Detect which cell encompasses the target text, then output its (x, y) center coordinate. 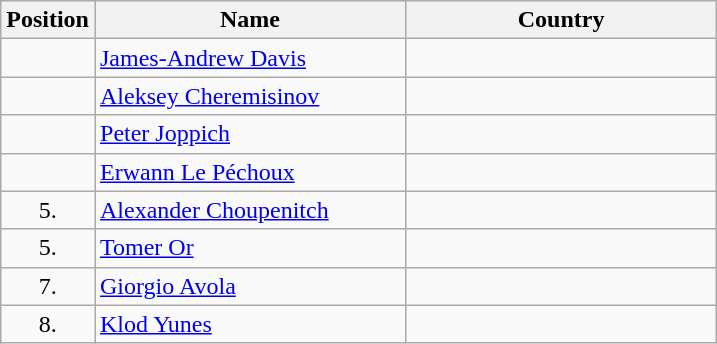
Aleksey Cheremisinov (250, 96)
Alexander Choupenitch (250, 210)
James-Andrew Davis (250, 58)
Giorgio Avola (250, 286)
Klod Yunes (250, 324)
Peter Joppich (250, 134)
Country (562, 20)
Erwann Le Péchoux (250, 172)
8. (48, 324)
Tomer Or (250, 248)
7. (48, 286)
Name (250, 20)
Position (48, 20)
